Search for the cell housing the specified text and yield its [x, y] center coordinate. 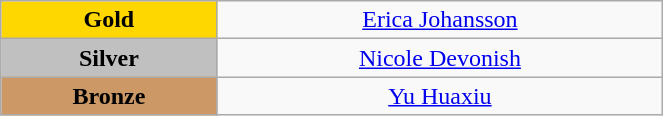
Bronze [109, 96]
Erica Johansson [440, 20]
Yu Huaxiu [440, 96]
Nicole Devonish [440, 58]
Silver [109, 58]
Gold [109, 20]
